Capture the cell that displays the provided text and extract its (X, Y) central coordinate. 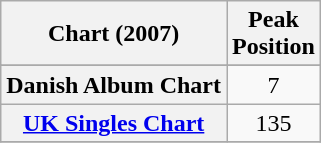
PeakPosition (274, 34)
UK Singles Chart (114, 123)
135 (274, 123)
7 (274, 85)
Chart (2007) (114, 34)
Danish Album Chart (114, 85)
